Determine the (x, y) coordinate at the center of the cell enclosing the given text.  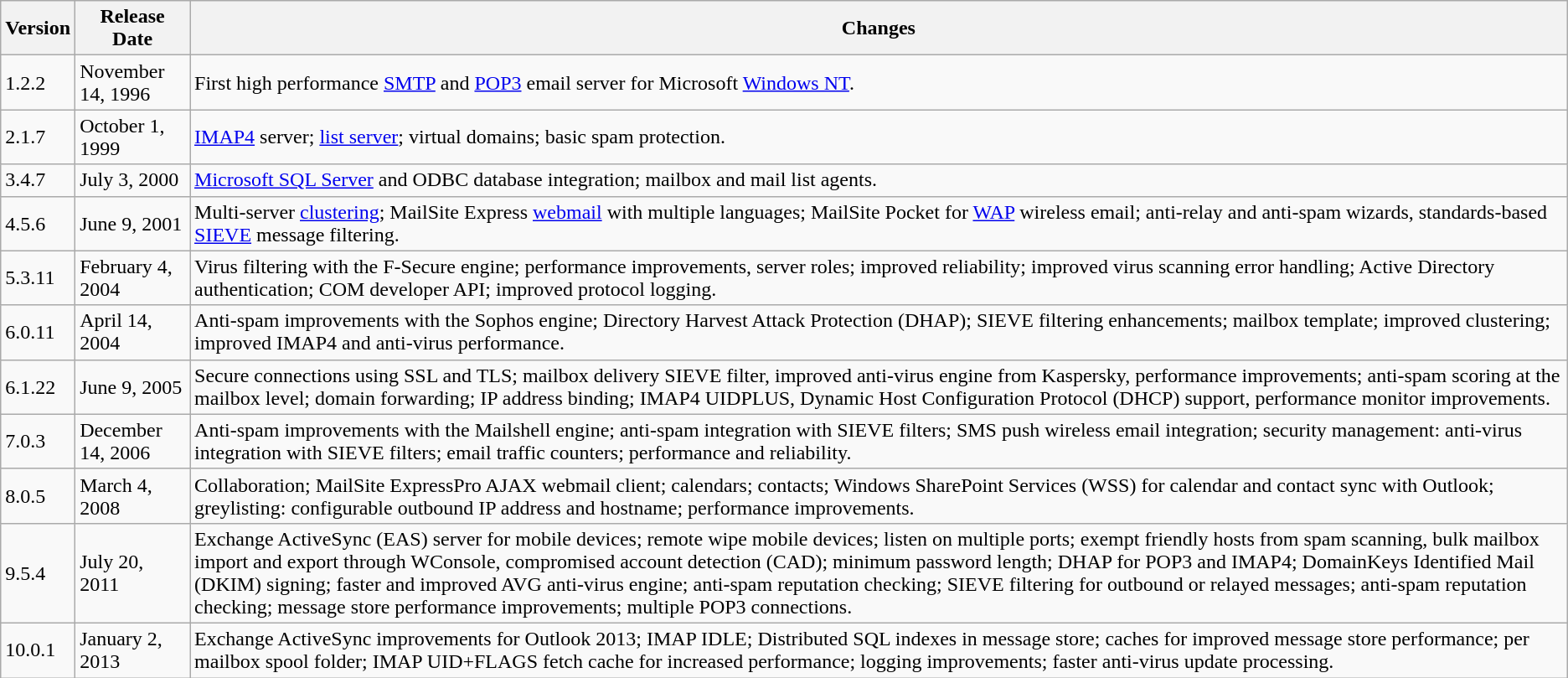
January 2, 2013 (132, 650)
March 4, 2008 (132, 496)
10.0.1 (39, 650)
July 3, 2000 (132, 180)
June 9, 2001 (132, 223)
9.5.4 (39, 573)
6.1.22 (39, 387)
Version (39, 28)
October 1, 1999 (132, 137)
3.4.7 (39, 180)
April 14, 2004 (132, 332)
5.3.11 (39, 278)
First high performance SMTP and POP3 email server for Microsoft Windows NT. (879, 82)
IMAP4 server; list server; virtual domains; basic spam protection. (879, 137)
6.0.11 (39, 332)
Release Date (132, 28)
1.2.2 (39, 82)
February 4, 2004 (132, 278)
7.0.3 (39, 441)
Microsoft SQL Server and ODBC database integration; mailbox and mail list agents. (879, 180)
2.1.7 (39, 137)
December 14, 2006 (132, 441)
July 20, 2011 (132, 573)
June 9, 2005 (132, 387)
4.5.6 (39, 223)
November 14, 1996 (132, 82)
Changes (879, 28)
8.0.5 (39, 496)
